Capture the cell that displays the provided text and extract its (x, y) central coordinate. 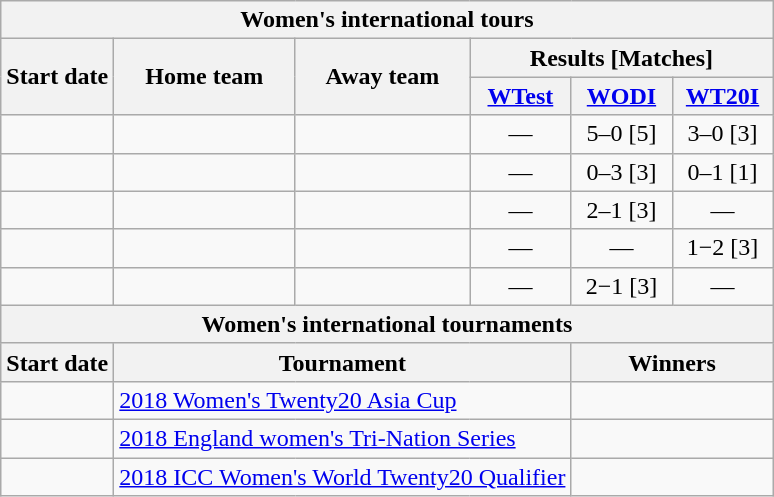
2−1 [3] (622, 286)
2018 ICC Women's World Twenty20 Qualifier (342, 477)
Women's international tournaments (387, 324)
WODI (622, 96)
2–1 [3] (622, 210)
WTest (520, 96)
WT20I (722, 96)
Tournament (342, 362)
Home team (204, 77)
1−2 [3] (722, 248)
2018 Women's Twenty20 Asia Cup (342, 400)
Women's international tours (387, 20)
Results [Matches] (622, 58)
0–1 [1] (722, 172)
5–0 [5] (622, 134)
2018 England women's Tri-Nation Series (342, 438)
3–0 [3] (722, 134)
Winners (672, 362)
Away team (382, 77)
0–3 [3] (622, 172)
